Pinpoint the cell where the given text exists, returning its [x, y] midpoint coordinate. 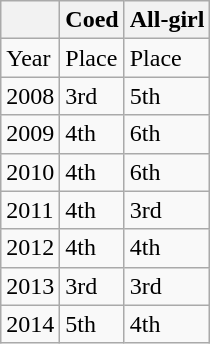
2008 [30, 96]
2010 [30, 172]
Year [30, 58]
2013 [30, 286]
2009 [30, 134]
2014 [30, 324]
Coed [92, 20]
2012 [30, 248]
2011 [30, 210]
All-girl [167, 20]
